Return [X, Y] of the center of cell containing provided text 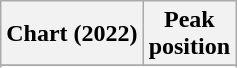
Peakposition [189, 34]
Chart (2022) [72, 34]
